Determine the (X, Y) coordinate at the center of the cell enclosing the given text.  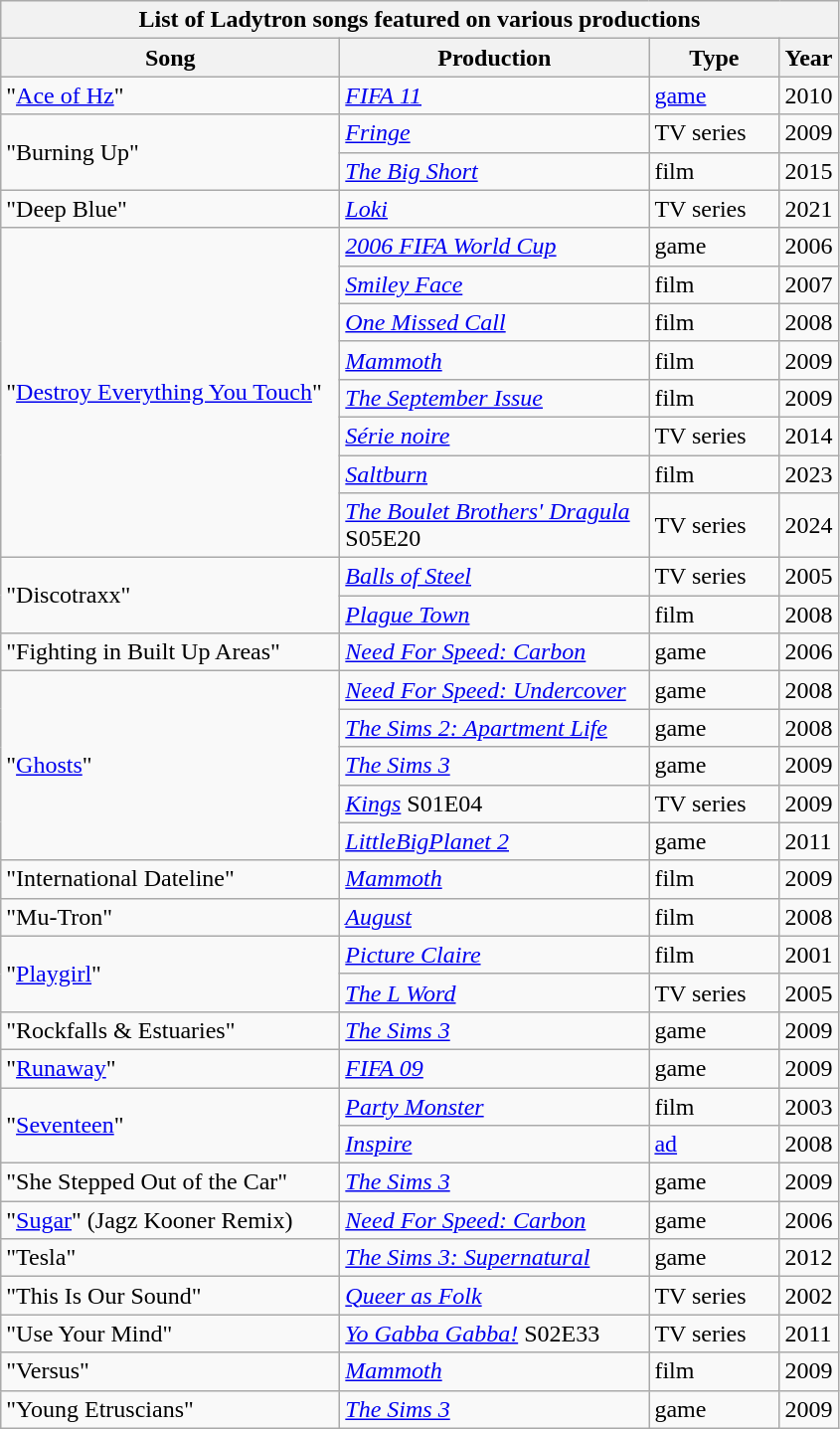
Queer as Folk (495, 1296)
Picture Claire (495, 955)
"She Stepped Out of the Car" (171, 1182)
Loki (495, 209)
"Seventeen" (171, 1126)
ad (714, 1145)
"Versus" (171, 1371)
"Young Etruscians" (171, 1409)
2010 (809, 95)
The Big Short (495, 171)
Party Monster (495, 1107)
"Ace of Hz" (171, 95)
"Destroy Everything You Touch" (171, 393)
Production (495, 58)
Saltburn (495, 474)
2021 (809, 209)
"Deep Blue" (171, 209)
Yo Gabba Gabba! S02E33 (495, 1334)
"Sugar" (Jagz Kooner Remix) (171, 1220)
"Fighting in Built Up Areas" (171, 652)
2024 (809, 525)
"Playgirl" (171, 974)
List of Ladytron songs featured on various productions (420, 20)
"Discotraxx" (171, 596)
Fringe (495, 133)
2015 (809, 171)
"Runaway" (171, 1068)
Need For Speed: Undercover (495, 690)
August (495, 917)
Série noire (495, 436)
The L Word (495, 992)
The Sims 3: Supernatural (495, 1258)
Song (171, 58)
FIFA 09 (495, 1068)
The Boulet Brothers' Dragula S05E20 (495, 525)
2014 (809, 436)
"International Dateline" (171, 879)
The Sims 2: Apartment Life (495, 728)
"Ghosts" (171, 766)
2006 FIFA World Cup (495, 247)
"Tesla" (171, 1258)
2023 (809, 474)
2002 (809, 1296)
LittleBigPlanet 2 (495, 841)
2003 (809, 1107)
2012 (809, 1258)
Kings S01E04 (495, 804)
"Burning Up" (171, 152)
"Use Your Mind" (171, 1334)
One Missed Call (495, 322)
The September Issue (495, 398)
"Rockfalls & Estuaries" (171, 1030)
Inspire (495, 1145)
"Mu-Tron" (171, 917)
FIFA 11 (495, 95)
Year (809, 58)
Type (714, 58)
2007 (809, 284)
Balls of Steel (495, 577)
"This Is Our Sound" (171, 1296)
2001 (809, 955)
Plague Town (495, 615)
Smiley Face (495, 284)
